From the cell containing the given text, extract its center point as (x, y) coordinate. 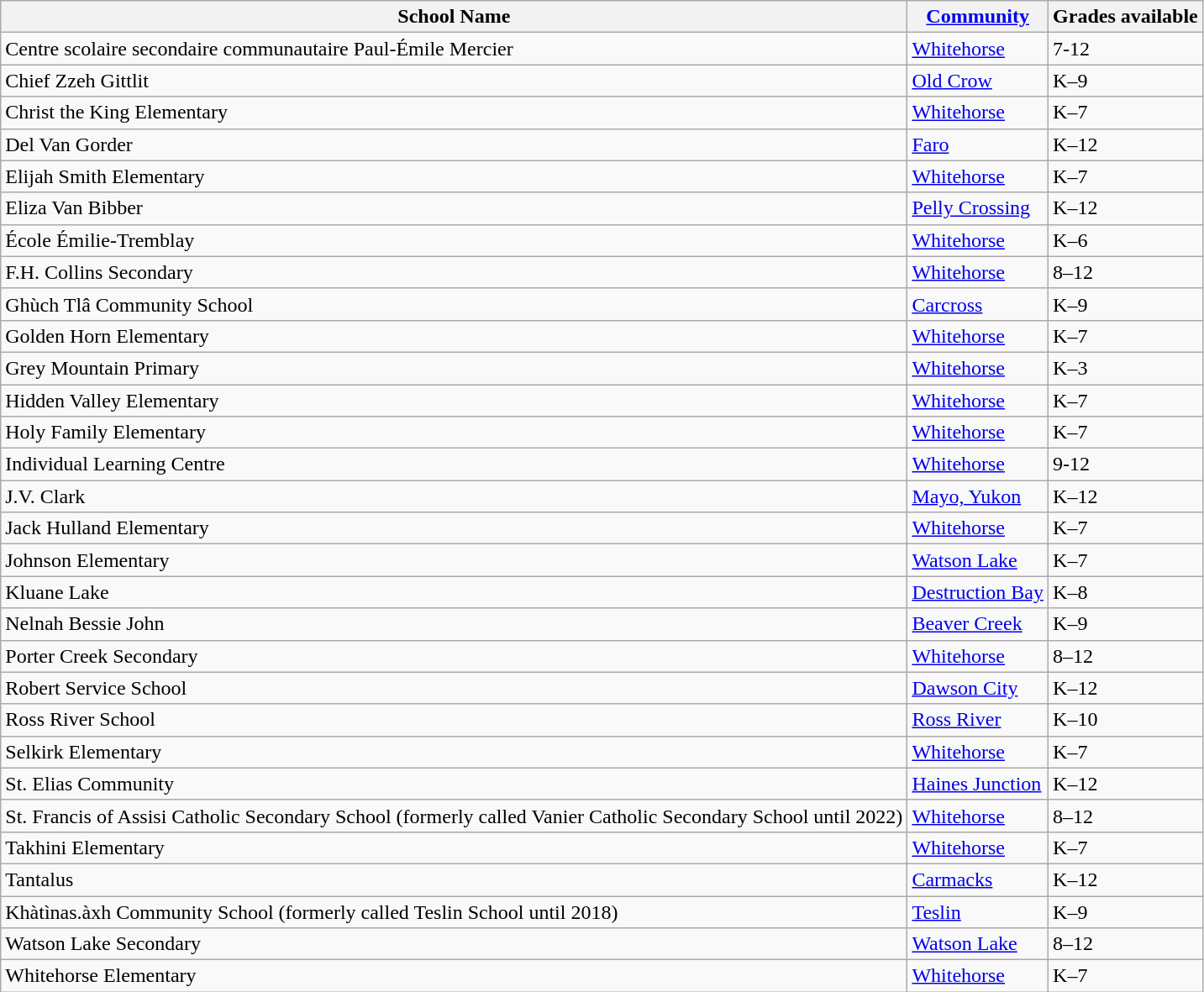
Ross River School (454, 720)
Ghùch Tlâ Community School (454, 304)
Old Crow (978, 81)
Kluane Lake (454, 592)
Mayo, Yukon (978, 496)
Del Van Gorder (454, 144)
K–3 (1126, 368)
Destruction Bay (978, 592)
Holy Family Elementary (454, 433)
Eliza Van Bibber (454, 208)
Jack Hulland Elementary (454, 528)
Chief Zzeh Gittlit (454, 81)
Pelly Crossing (978, 208)
Grades available (1126, 17)
Hidden Valley Elementary (454, 401)
Ross River (978, 720)
7-12 (1126, 49)
F.H. Collins Secondary (454, 272)
Elijah Smith Elementary (454, 176)
9-12 (1126, 465)
Porter Creek Secondary (454, 656)
K–8 (1126, 592)
St. Francis of Assisi Catholic Secondary School (formerly called Vanier Catholic Secondary School until 2022) (454, 816)
Beaver Creek (978, 624)
St. Elias Community (454, 784)
Tantalus (454, 879)
Johnson Elementary (454, 560)
Centre scolaire secondaire communautaire Paul-Émile Mercier (454, 49)
Selkirk Elementary (454, 752)
Individual Learning Centre (454, 465)
Carmacks (978, 879)
Faro (978, 144)
Robert Service School (454, 688)
K–6 (1126, 240)
Golden Horn Elementary (454, 336)
Teslin (978, 911)
Dawson City (978, 688)
Takhini Elementary (454, 848)
Khàtìnas.àxh Community School (formerly called Teslin School until 2018) (454, 911)
Watson Lake Secondary (454, 944)
Community (978, 17)
K–10 (1126, 720)
Carcross (978, 304)
Whitehorse Elementary (454, 976)
J.V. Clark (454, 496)
Christ the King Elementary (454, 113)
Nelnah Bessie John (454, 624)
Haines Junction (978, 784)
École Émilie-Tremblay (454, 240)
Grey Mountain Primary (454, 368)
School Name (454, 17)
